Extract the [x, y] coordinate from the center of the cell holding the provided text.  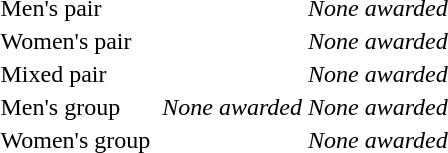
None awarded [232, 107]
